Find where the given text appears and provide that cell's center as (X, Y) coordinate. 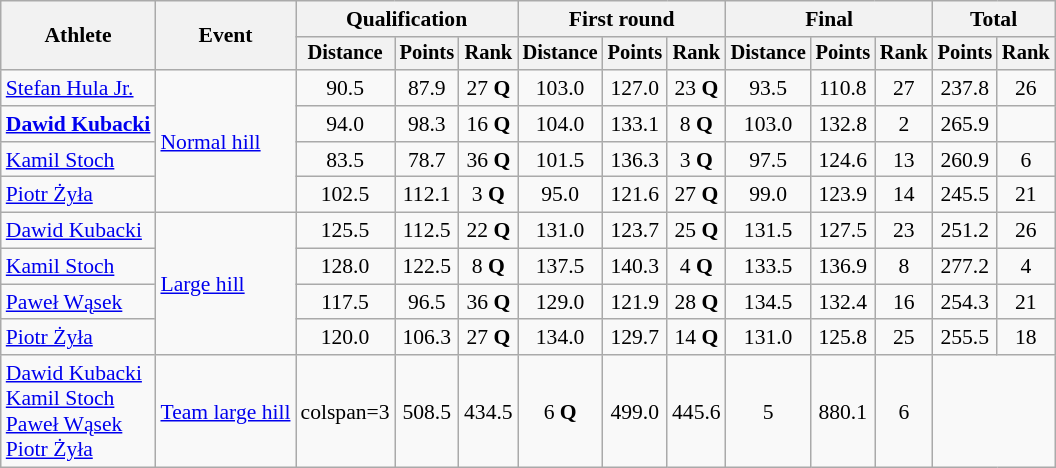
25 (904, 338)
124.6 (843, 160)
131.5 (768, 231)
101.5 (560, 160)
245.5 (965, 195)
94.0 (346, 124)
Stefan Hula Jr. (78, 88)
110.8 (843, 88)
136.3 (635, 160)
23 Q (696, 88)
251.2 (965, 231)
136.9 (843, 267)
Team large hill (225, 411)
434.5 (488, 411)
132.4 (843, 302)
28 Q (696, 302)
237.8 (965, 88)
134.0 (560, 338)
14 (904, 195)
112.5 (427, 231)
96.5 (427, 302)
121.9 (635, 302)
Paweł Wąsek (78, 302)
16 Q (488, 124)
Final (830, 19)
125.5 (346, 231)
25 Q (696, 231)
16 (904, 302)
117.5 (346, 302)
93.5 (768, 88)
22 Q (488, 231)
97.5 (768, 160)
First round (622, 19)
127.0 (635, 88)
127.5 (843, 231)
87.9 (427, 88)
5 (768, 411)
18 (1026, 338)
95.0 (560, 195)
260.9 (965, 160)
98.3 (427, 124)
132.8 (843, 124)
6 Q (560, 411)
255.5 (965, 338)
Total (994, 19)
8 (904, 267)
Dawid KubackiKamil StochPaweł WąsekPiotr Żyła (78, 411)
2 (904, 124)
129.0 (560, 302)
499.0 (635, 411)
13 (904, 160)
112.1 (427, 195)
128.0 (346, 267)
Event (225, 36)
106.3 (427, 338)
133.5 (768, 267)
Normal hill (225, 141)
254.3 (965, 302)
133.1 (635, 124)
83.5 (346, 160)
4 (1026, 267)
Qualification (407, 19)
120.0 (346, 338)
880.1 (843, 411)
Large hill (225, 284)
121.6 (635, 195)
4 Q (696, 267)
129.7 (635, 338)
14 Q (696, 338)
122.5 (427, 267)
265.9 (965, 124)
Athlete (78, 36)
123.9 (843, 195)
137.5 (560, 267)
134.5 (768, 302)
508.5 (427, 411)
78.7 (427, 160)
99.0 (768, 195)
125.8 (843, 338)
123.7 (635, 231)
140.3 (635, 267)
27 (904, 88)
23 (904, 231)
102.5 (346, 195)
90.5 (346, 88)
445.6 (696, 411)
104.0 (560, 124)
colspan=3 (346, 411)
277.2 (965, 267)
